Locate the cell with the specified text and output its [X, Y] center coordinate. 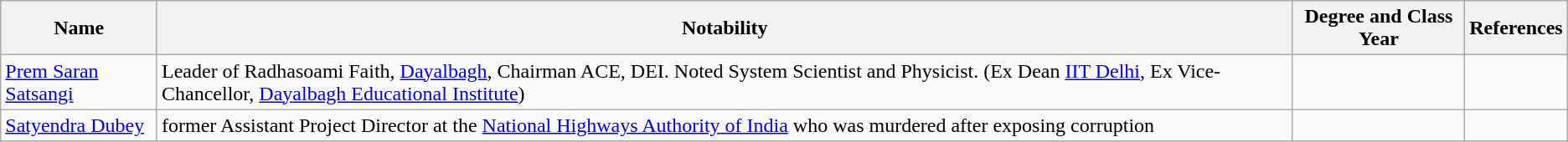
Notability [725, 28]
Name [79, 28]
References [1516, 28]
Satyendra Dubey [79, 125]
former Assistant Project Director at the National Highways Authority of India who was murdered after exposing corruption [725, 125]
Prem Saran Satsangi [79, 82]
Degree and Class Year [1379, 28]
